Return [X, Y] of the center of cell containing provided text 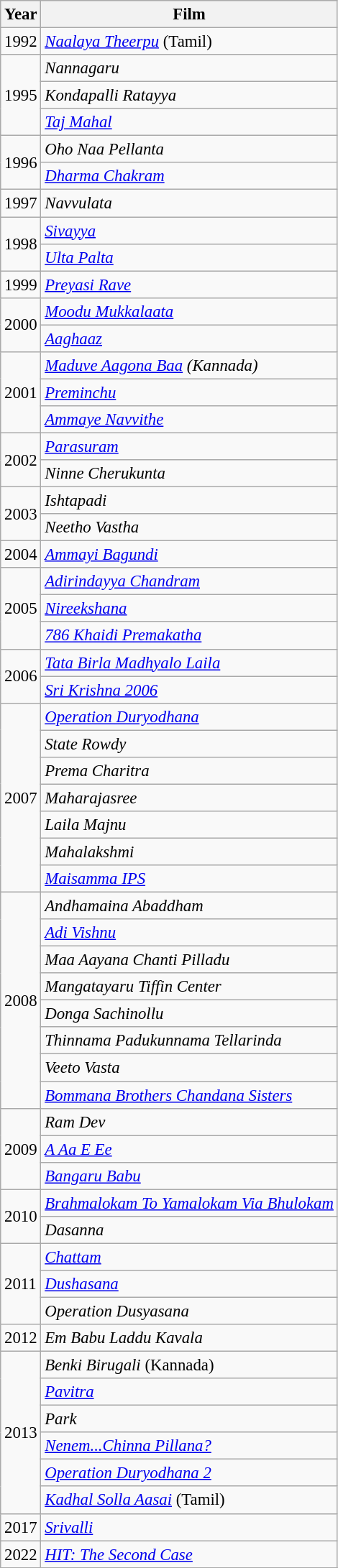
Ammaye Navvithe [189, 420]
2006 [21, 675]
1995 [21, 95]
Kondapalli Ratayya [189, 96]
Nireekshana [189, 609]
2002 [21, 460]
2000 [21, 325]
Nenem...Chinna Pillana? [189, 1446]
2007 [21, 798]
Parasuram [189, 446]
Veeto Vasta [189, 1068]
Sivayya [189, 231]
2005 [21, 608]
Em Babu Laddu Kavala [189, 1338]
Sri Krishna 2006 [189, 690]
Adi Vishnu [189, 933]
2009 [21, 1148]
Donga Sachinollu [189, 1014]
Mahalakshmi [189, 852]
Maisamma IPS [189, 879]
Andhamaina Abaddham [189, 906]
2003 [21, 515]
Oho Naa Pellanta [189, 149]
Dharma Chakram [189, 176]
Preyasi Rave [189, 285]
Neetho Vastha [189, 527]
Thinnama Padukunnama Tellarinda [189, 1041]
1997 [21, 203]
Bommana Brothers Chandana Sisters [189, 1095]
Tata Birla Madhyalo Laila [189, 663]
2004 [21, 555]
Kadhal Solla Aasai (Tamil) [189, 1500]
Film [189, 14]
2013 [21, 1433]
Nannagaru [189, 68]
Naalaya Theerpu (Tamil) [189, 42]
Pavitra [189, 1392]
Operation Duryodhana 2 [189, 1473]
Taj Mahal [189, 122]
1992 [21, 42]
Maduve Aagona Baa (Kannada) [189, 366]
Dasanna [189, 1230]
2010 [21, 1216]
A Aa E Ee [189, 1149]
1996 [21, 162]
HIT: The Second Case [189, 1554]
1998 [21, 244]
2008 [21, 1000]
Operation Dusyasana [189, 1311]
Ram Dev [189, 1122]
Benki Birugali (Kannada) [189, 1365]
Operation Duryodhana [189, 716]
Adirindayya Chandram [189, 581]
State Rowdy [189, 744]
Dushasana [189, 1284]
Aaghaaz [189, 338]
Mangatayaru Tiffin Center [189, 987]
2011 [21, 1283]
2001 [21, 392]
Maa Aayana Chanti Pilladu [189, 960]
2017 [21, 1527]
Preminchu [189, 392]
Brahmalokam To Yamalokam Via Bhulokam [189, 1203]
2022 [21, 1554]
1999 [21, 285]
Ulta Palta [189, 257]
Navvulata [189, 203]
Park [189, 1419]
Chattam [189, 1257]
Srivalli [189, 1527]
Moodu Mukkalaata [189, 311]
Ninne Cherukunta [189, 474]
Maharajasree [189, 798]
Laila Majnu [189, 825]
Bangaru Babu [189, 1176]
Prema Charitra [189, 771]
786 Khaidi Premakatha [189, 636]
Ishtapadi [189, 501]
Year [21, 14]
2012 [21, 1338]
Ammayi Bagundi [189, 555]
